For the text-containing cell, return its midpoint in (X, Y) coordinate format. 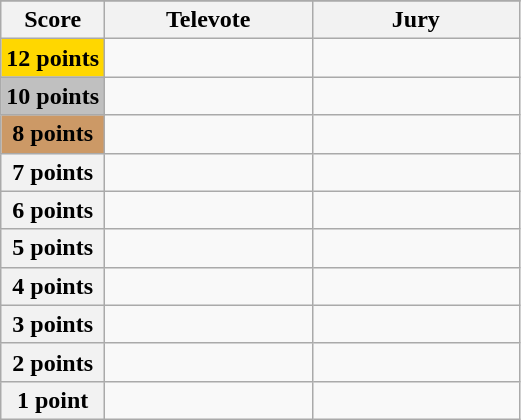
7 points (53, 172)
8 points (53, 134)
10 points (53, 96)
12 points (53, 58)
1 point (53, 400)
3 points (53, 324)
Televote (209, 20)
2 points (53, 362)
5 points (53, 248)
6 points (53, 210)
Score (53, 20)
4 points (53, 286)
Jury (416, 20)
